Detect which cell encompasses the target text, then output its [x, y] center coordinate. 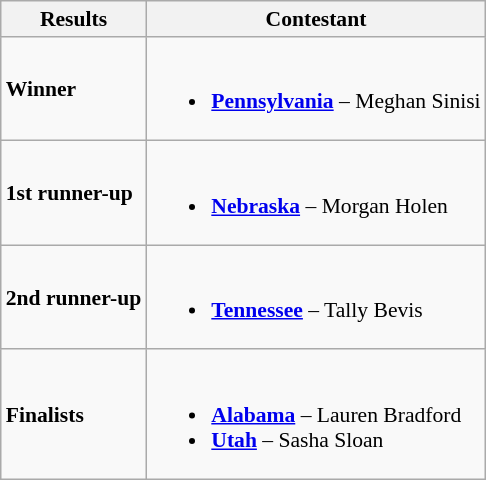
1st runner-up [74, 193]
Pennsylvania – Meghan Sinisi [316, 89]
Winner [74, 89]
Alabama – Lauren Bradford Utah – Sasha Sloan [316, 415]
Finalists [74, 415]
Results [74, 19]
2nd runner-up [74, 297]
Tennessee – Tally Bevis [316, 297]
Nebraska – Morgan Holen [316, 193]
Contestant [316, 19]
